Scan for the cell matching the given text and deliver its (x, y) coordinate at center. 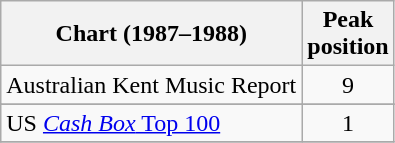
1 (348, 123)
9 (348, 85)
US Cash Box Top 100 (152, 123)
Chart (1987–1988) (152, 34)
Australian Kent Music Report (152, 85)
Peakposition (348, 34)
